Return the (X, Y) coordinate for the center point of the cell that contains the specified text.  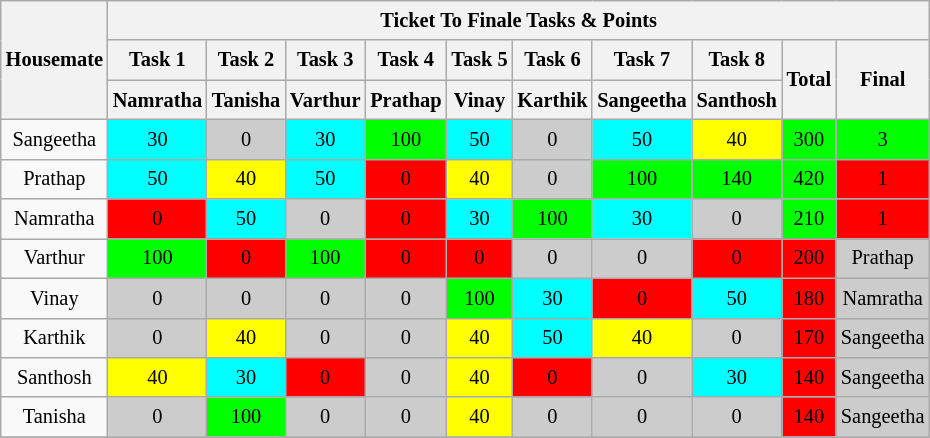
Total (809, 80)
Task 6 (553, 60)
420 (809, 179)
170 (809, 338)
Task 5 (479, 60)
Task 2 (246, 60)
Task 4 (406, 60)
Task 3 (325, 60)
210 (809, 219)
Task 8 (737, 60)
300 (809, 139)
180 (809, 298)
Ticket To Finale Tasks & Points (519, 20)
3 (882, 139)
Final (882, 80)
Task 7 (642, 60)
200 (809, 258)
Housemate (54, 60)
Task 1 (158, 60)
